From the cell containing the given text, extract its center point as [X, Y] coordinate. 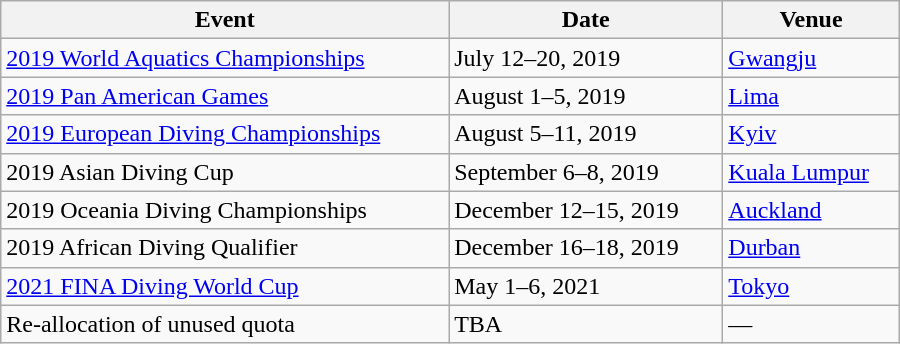
2019 Oceania Diving Championships [225, 210]
Durban [811, 248]
December 16–18, 2019 [586, 248]
2019 World Aquatics Championships [225, 58]
December 12–15, 2019 [586, 210]
2019 Pan American Games [225, 96]
2019 European Diving Championships [225, 134]
Re-allocation of unused quota [225, 324]
Kyiv [811, 134]
TBA [586, 324]
Event [225, 20]
Gwangju [811, 58]
Kuala Lumpur [811, 172]
Tokyo [811, 286]
September 6–8, 2019 [586, 172]
2021 FINA Diving World Cup [225, 286]
Auckland [811, 210]
August 1–5, 2019 [586, 96]
— [811, 324]
May 1–6, 2021 [586, 286]
2019 Asian Diving Cup [225, 172]
July 12–20, 2019 [586, 58]
Lima [811, 96]
August 5–11, 2019 [586, 134]
Venue [811, 20]
Date [586, 20]
2019 African Diving Qualifier [225, 248]
